Pinpoint the cell where the given text exists, returning its (x, y) midpoint coordinate. 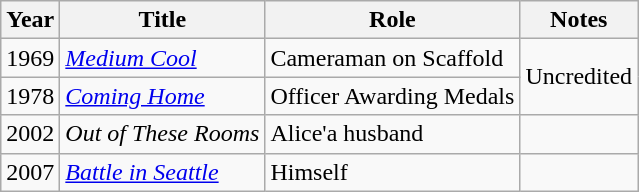
1969 (30, 58)
Out of These Rooms (162, 134)
Officer Awarding Medals (392, 96)
Medium Cool (162, 58)
1978 (30, 96)
2002 (30, 134)
Notes (579, 20)
Himself (392, 172)
Title (162, 20)
Role (392, 20)
Battle in Seattle (162, 172)
Alice'a husband (392, 134)
Uncredited (579, 77)
Coming Home (162, 96)
Year (30, 20)
Cameraman on Scaffold (392, 58)
2007 (30, 172)
